Pinpoint the cell where the given text exists, returning its [x, y] midpoint coordinate. 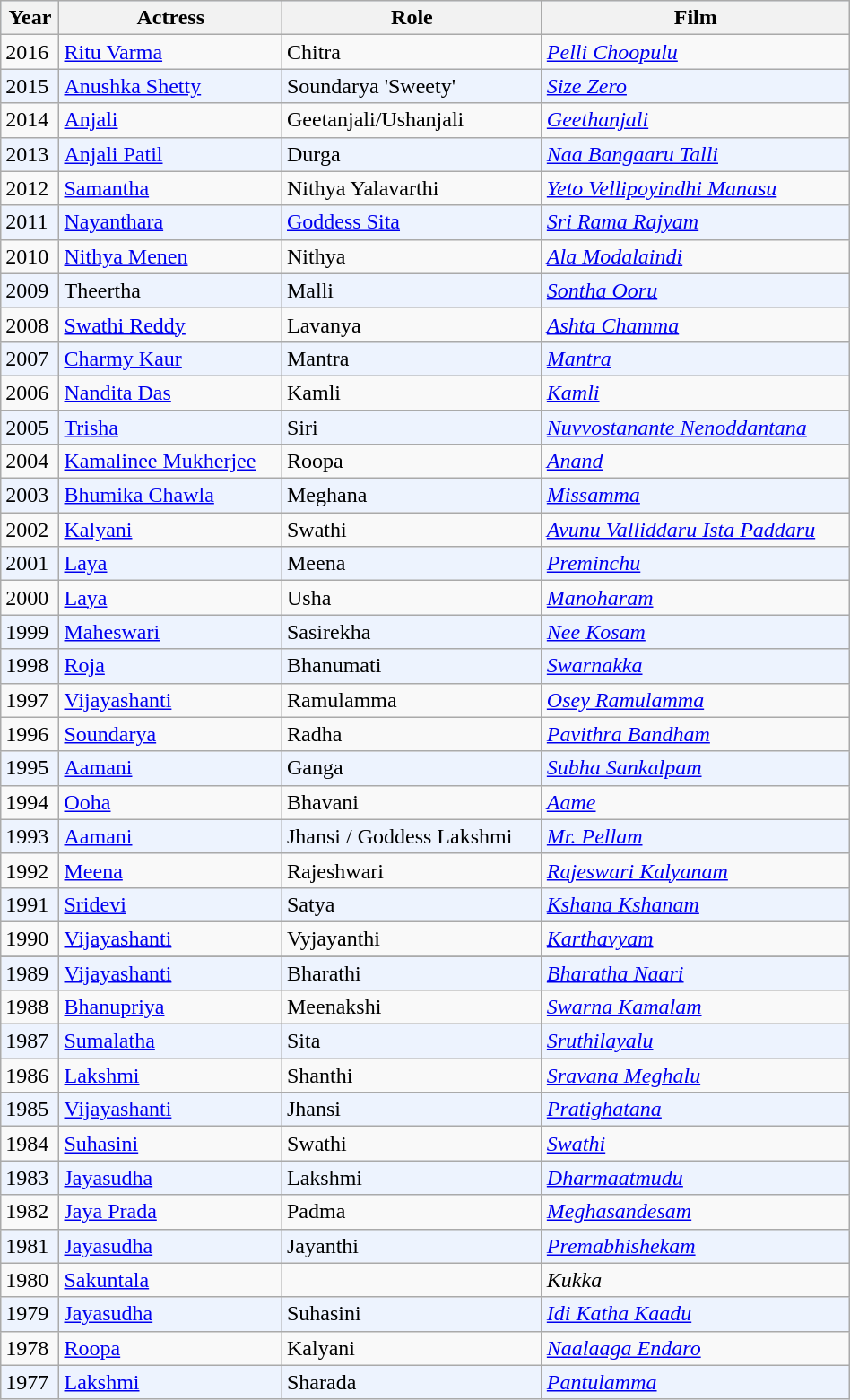
Avunu Valliddaru Ista Paddaru [696, 530]
1985 [30, 1110]
Role [412, 18]
1998 [30, 666]
Naalaaga Endaro [696, 1348]
Jayanthi [412, 1246]
Durga [412, 154]
Ashta Chamma [696, 324]
Film [696, 18]
2007 [30, 359]
Malli [412, 290]
1981 [30, 1246]
Chitra [412, 52]
Lavanya [412, 324]
Nee Kosam [696, 632]
Rajeswari Kalyanam [696, 870]
Roja [170, 666]
2004 [30, 462]
Nuvvostanante Nenoddantana [696, 428]
2010 [30, 256]
Bhanupriya [170, 1007]
Kamalinee Mukherjee [170, 462]
Bharathi [412, 972]
Radha [412, 734]
Sruthilayalu [696, 1041]
1982 [30, 1212]
Ritu Varma [170, 52]
1995 [30, 768]
2016 [30, 52]
Shanthi [412, 1076]
2001 [30, 564]
Nayanthara [170, 222]
Geethanjali [696, 120]
2005 [30, 428]
Jhansi / Goddess Lakshmi [412, 836]
Kshana Kshanam [696, 904]
Ooha [170, 802]
Nandita Das [170, 393]
1989 [30, 972]
Swarna Kamalam [696, 1007]
Ganga [412, 768]
1988 [30, 1007]
1980 [30, 1280]
2009 [30, 290]
Ramulamma [412, 700]
2014 [30, 120]
1977 [30, 1382]
Osey Ramulamma [696, 700]
1979 [30, 1314]
Anushka Shetty [170, 86]
Subha Sankalpam [696, 768]
Preminchu [696, 564]
Meghasandesam [696, 1212]
Theertha [170, 290]
Sakuntala [170, 1280]
Rajeshwari [412, 870]
Charmy Kaur [170, 359]
Swarnakka [696, 666]
Swathi Reddy [170, 324]
Mr. Pellam [696, 836]
Padma [412, 1212]
Maheswari [170, 632]
Sridevi [170, 904]
Sharada [412, 1382]
Size Zero [696, 86]
Jaya Prada [170, 1212]
Nithya Menen [170, 256]
Missamma [696, 496]
2003 [30, 496]
Anjali Patil [170, 154]
Soundarya [170, 734]
1978 [30, 1348]
1997 [30, 700]
Ala Modalaindi [696, 256]
Premabhishekam [696, 1246]
Jhansi [412, 1110]
1992 [30, 870]
Trisha [170, 428]
Year [30, 18]
1996 [30, 734]
Naa Bangaaru Talli [696, 154]
1990 [30, 938]
2011 [30, 222]
Actress [170, 18]
Geetanjali/Ushanjali [412, 120]
Bhumika Chawla [170, 496]
Pratighatana [696, 1110]
Soundarya 'Sweety' [412, 86]
1991 [30, 904]
Bharatha Naari [696, 972]
Pantulamma [696, 1382]
Usha [412, 598]
1999 [30, 632]
Nithya [412, 256]
Sumalatha [170, 1041]
Yeto Vellipoyindhi Manasu [696, 188]
2015 [30, 86]
2008 [30, 324]
Manoharam [696, 598]
2000 [30, 598]
Aame [696, 802]
1986 [30, 1076]
1987 [30, 1041]
Pavithra Bandham [696, 734]
Pelli Choopulu [696, 52]
1994 [30, 802]
Nithya Yalavarthi [412, 188]
Anand [696, 462]
1984 [30, 1144]
Dharmaatmudu [696, 1178]
2012 [30, 188]
Anjali [170, 120]
Idi Katha Kaadu [696, 1314]
1993 [30, 836]
Satya [412, 904]
Bhanumati [412, 666]
Meenakshi [412, 1007]
Siri [412, 428]
Karthavyam [696, 938]
1983 [30, 1178]
Goddess Sita [412, 222]
2002 [30, 530]
Kukka [696, 1280]
2013 [30, 154]
Sontha Ooru [696, 290]
Sravana Meghalu [696, 1076]
Bhavani [412, 802]
Sri Rama Rajyam [696, 222]
Sita [412, 1041]
Samantha [170, 188]
Meghana [412, 496]
Vyjayanthi [412, 938]
2006 [30, 393]
Sasirekha [412, 632]
